For the text-containing cell, return its midpoint in (x, y) coordinate format. 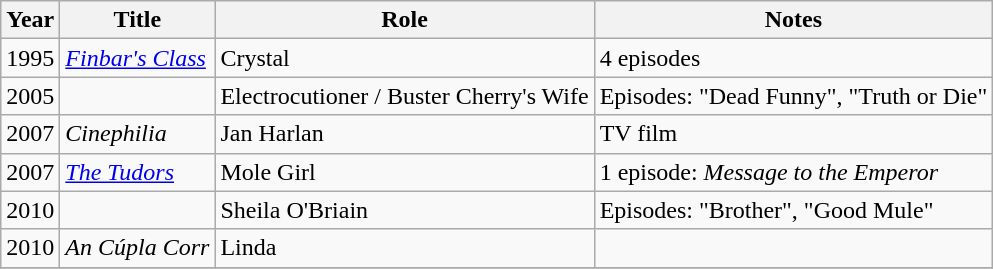
Crystal (404, 58)
2005 (30, 96)
Notes (794, 20)
Mole Girl (404, 172)
Jan Harlan (404, 134)
1995 (30, 58)
1 episode: Message to the Emperor (794, 172)
Role (404, 20)
Title (138, 20)
Episodes: "Brother", "Good Mule" (794, 210)
Year (30, 20)
TV film (794, 134)
Finbar's Class (138, 58)
4 episodes (794, 58)
The Tudors (138, 172)
Linda (404, 248)
An Cúpla Corr (138, 248)
Episodes: "Dead Funny", "Truth or Die" (794, 96)
Electrocutioner / Buster Cherry's Wife (404, 96)
Sheila O'Briain (404, 210)
Cinephilia (138, 134)
